Return (X, Y) of the center of cell containing provided text 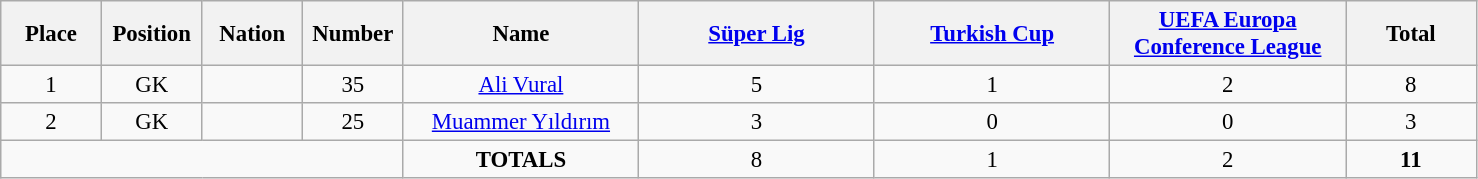
5 (757, 85)
Turkish Cup (992, 34)
11 (1412, 160)
Number (354, 34)
Ali Vural (521, 85)
Place (52, 34)
TOTALS (521, 160)
Position (152, 34)
Süper Lig (757, 34)
Total (1412, 34)
Nation (252, 34)
Muammer Yıldırım (521, 122)
25 (354, 122)
UEFA Europa Conference League (1228, 34)
Name (521, 34)
35 (354, 85)
